Output the [x, y] coordinate of the center of the cell containing the given text.  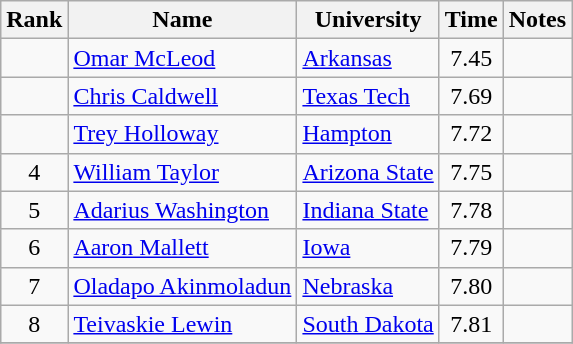
Trey Holloway [182, 134]
4 [34, 172]
7.75 [471, 172]
South Dakota [368, 324]
7.45 [471, 58]
Chris Caldwell [182, 96]
Name [182, 20]
Texas Tech [368, 96]
7.79 [471, 248]
Aaron Mallett [182, 248]
Adarius Washington [182, 210]
7.69 [471, 96]
7.72 [471, 134]
Indiana State [368, 210]
7.80 [471, 286]
Omar McLeod [182, 58]
Time [471, 20]
Notes [537, 20]
University [368, 20]
7.81 [471, 324]
Iowa [368, 248]
6 [34, 248]
Nebraska [368, 286]
Arkansas [368, 58]
Arizona State [368, 172]
Teivaskie Lewin [182, 324]
Oladapo Akinmoladun [182, 286]
Rank [34, 20]
Hampton [368, 134]
8 [34, 324]
7 [34, 286]
5 [34, 210]
William Taylor [182, 172]
7.78 [471, 210]
